Output the [X, Y] coordinate of the center of the cell containing the given text.  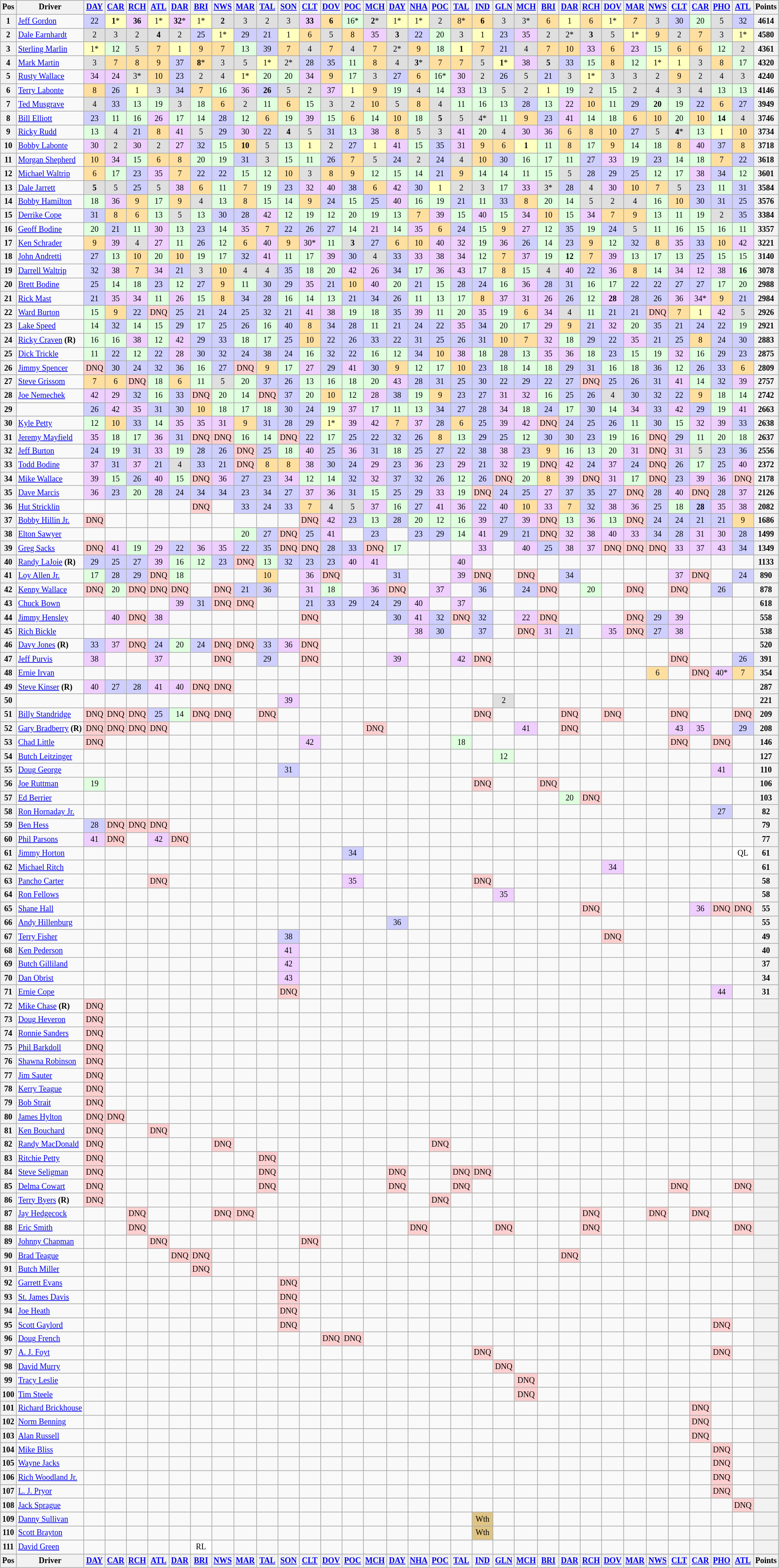
46 [8, 645]
Michael Ritch [50, 867]
Alan Russell [50, 1435]
67 [8, 936]
Johnny Chapman [50, 1241]
Mike Wallace [50, 479]
3601 [766, 174]
Jeff Gordon [50, 21]
2984 [766, 298]
Ben Hess [50, 826]
109 [8, 1519]
Phil Barkdoll [50, 1047]
Shane Hall [50, 909]
Hut Stricklin [50, 506]
98 [8, 1367]
Wayne Jacks [50, 1464]
71 [8, 992]
59 [8, 826]
Shawna Robinson [50, 1062]
62 [8, 867]
70 [8, 978]
Bobby Hamilton [50, 201]
30* [310, 243]
Billy Standridge [50, 715]
Richard Brickhouse [50, 1408]
Ken Pederson [50, 950]
4614 [766, 21]
3140 [766, 257]
Eric Smith [50, 1228]
146 [766, 742]
Elton Sawyer [50, 534]
2556 [766, 451]
Mark Martin [50, 62]
Terry Labonte [50, 91]
Lake Speed [50, 327]
Garrett Evans [50, 1283]
40* [722, 673]
Terry Byers (R) [50, 1200]
107 [8, 1491]
Dan Obrist [50, 978]
84 [8, 1172]
Ted Musgrave [50, 104]
89 [8, 1241]
354 [766, 673]
Bill Elliott [50, 118]
2742 [766, 396]
Todd Bodine [50, 465]
Tim Steele [50, 1394]
100 [8, 1394]
Jay Hedgecock [50, 1214]
Rich Bickle [50, 631]
Rusty Wallace [50, 77]
Darrell Waltrip [50, 271]
92 [8, 1283]
Ron Fellows [50, 895]
Jeremy Mayfield [50, 437]
Ron Hornaday Jr. [50, 812]
Randy LaJoie (R) [50, 562]
Randy MacDonald [50, 1144]
88 [8, 1228]
Kerry Teague [50, 1089]
97 [8, 1353]
45 [8, 631]
4146 [766, 91]
64 [8, 895]
3221 [766, 243]
Ernie Irvan [50, 673]
91 [8, 1269]
2921 [766, 327]
2372 [766, 465]
93 [8, 1297]
111 [8, 1547]
47 [8, 659]
2883 [766, 340]
Scott Gaylord [50, 1325]
Ricky Rudd [50, 132]
75 [8, 1047]
34* [700, 298]
Steve Kinser (R) [50, 687]
54 [8, 756]
391 [766, 659]
Jack Sprague [50, 1505]
Rick Mast [50, 298]
Butch Gilliland [50, 965]
52 [8, 729]
Kenny Wallace [50, 590]
86 [8, 1200]
57 [8, 798]
Phil Parsons [50, 839]
99 [8, 1380]
83 [8, 1159]
1349 [766, 548]
Jeff Purvis [50, 659]
2809 [766, 368]
1686 [766, 521]
Ward Burton [50, 312]
Butch Miller [50, 1269]
51 [8, 715]
81 [8, 1131]
John Andretti [50, 257]
2126 [766, 493]
4320 [766, 62]
4240 [766, 77]
56 [8, 784]
95 [8, 1325]
Jim Sauter [50, 1075]
Kyle Petty [50, 424]
520 [766, 645]
Ken Bouchard [50, 1131]
Ken Schrader [50, 243]
Ed Berrier [50, 798]
Gary Bradberry (R) [50, 729]
208 [766, 729]
Steve Seligman [50, 1172]
78 [8, 1089]
L. J. Pryor [50, 1491]
Ritchie Petty [50, 1159]
Chuck Bown [50, 603]
50 [8, 700]
87 [8, 1214]
104 [8, 1450]
Mike Bliss [50, 1450]
Bobby Hillin Jr. [50, 521]
4580 [766, 35]
Jimmy Horton [50, 853]
3746 [766, 118]
Ernie Cope [50, 992]
32* [180, 21]
Delma Cowart [50, 1186]
2178 [766, 479]
1133 [766, 562]
Davy Jones (R) [50, 645]
68 [8, 950]
221 [766, 700]
53 [8, 742]
2638 [766, 424]
48 [8, 673]
Greg Sacks [50, 548]
Butch Leitzinger [50, 756]
1499 [766, 534]
3384 [766, 215]
Scott Brayton [50, 1533]
Tracy Leslie [50, 1380]
Doug French [50, 1338]
2875 [766, 354]
Andy Hillenburg [50, 923]
Derrike Cope [50, 215]
RL [201, 1547]
74 [8, 1033]
Jimmy Hensley [50, 618]
69 [8, 965]
Brett Bodine [50, 285]
Jimmy Spencer [50, 368]
65 [8, 909]
Norm Benning [50, 1422]
618 [766, 603]
2926 [766, 312]
558 [766, 618]
Joe Heath [50, 1311]
Rich Woodland Jr. [50, 1477]
3576 [766, 201]
Danny Sullivan [50, 1519]
A. J. Foyt [50, 1353]
Joe Nemechek [50, 396]
3357 [766, 230]
Geoff Bodine [50, 230]
94 [8, 1311]
80 [8, 1117]
2757 [766, 382]
Mike Chase (R) [50, 1006]
3584 [766, 188]
209 [766, 715]
Doug George [50, 770]
2082 [766, 506]
Dale Earnhardt [50, 35]
David Green [50, 1547]
Doug Heveron [50, 1020]
3718 [766, 146]
60 [8, 839]
66 [8, 923]
2637 [766, 437]
Sterling Marlin [50, 49]
2663 [766, 409]
85 [8, 1186]
3734 [766, 132]
90 [8, 1256]
878 [766, 590]
63 [8, 881]
Bob Strait [50, 1103]
Brad Teague [50, 1256]
3949 [766, 104]
QL [743, 853]
Ronnie Sanders [50, 1033]
James Hylton [50, 1117]
287 [766, 687]
Ricky Craven (R) [50, 340]
Loy Allen Jr. [50, 576]
Joe Ruttman [50, 784]
David Murry [50, 1367]
St. James Davis [50, 1297]
3078 [766, 271]
4361 [766, 49]
105 [8, 1464]
3618 [766, 160]
Chad Little [50, 742]
Terry Fisher [50, 936]
73 [8, 1020]
Jeff Burton [50, 451]
101 [8, 1408]
102 [8, 1422]
Morgan Shepherd [50, 160]
Dick Trickle [50, 354]
890 [766, 576]
72 [8, 1006]
Dave Marcis [50, 493]
Pancho Carter [50, 881]
Steve Grissom [50, 382]
Dale Jarrett [50, 188]
538 [766, 631]
76 [8, 1062]
2988 [766, 285]
127 [766, 756]
Michael Waltrip [50, 174]
Bobby Labonte [50, 146]
96 [8, 1338]
108 [8, 1505]
